From the cell containing the given text, extract its center point as (x, y) coordinate. 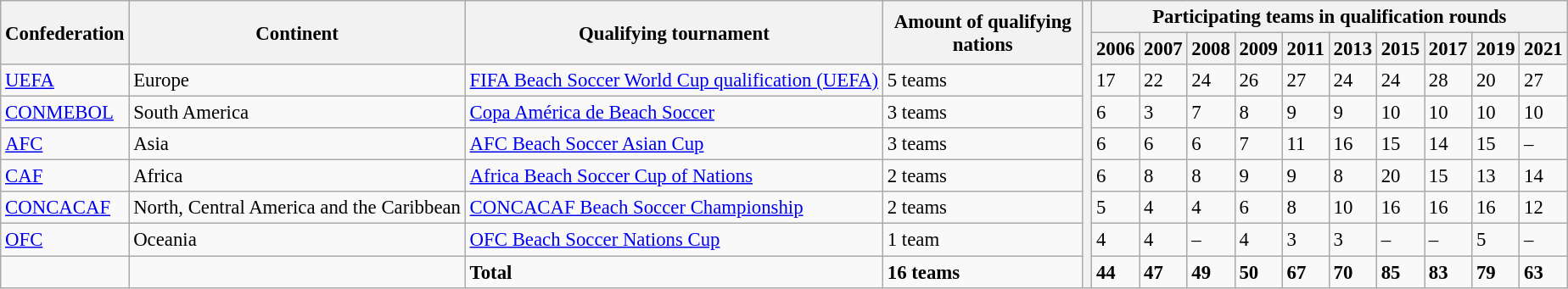
22 (1163, 81)
Africa Beach Soccer Cup of Nations (674, 176)
12 (1543, 208)
17 (1116, 81)
Amount of qualifying nations (983, 32)
83 (1448, 272)
49 (1211, 272)
Oceania (297, 240)
AFC (64, 144)
Continent (297, 32)
OFC Beach Soccer Nations Cup (674, 240)
5 teams (983, 81)
2017 (1448, 49)
85 (1400, 272)
Europe (297, 81)
70 (1352, 272)
2008 (1211, 49)
47 (1163, 272)
50 (1258, 272)
FIFA Beach Soccer World Cup qualification (UEFA) (674, 81)
16 teams (983, 272)
26 (1258, 81)
2007 (1163, 49)
South America (297, 113)
2013 (1352, 49)
Africa (297, 176)
13 (1496, 176)
28 (1448, 81)
Copa América de Beach Soccer (674, 113)
Participating teams in qualification rounds (1330, 17)
CONCACAF Beach Soccer Championship (674, 208)
44 (1116, 272)
2021 (1543, 49)
2019 (1496, 49)
79 (1496, 272)
2011 (1305, 49)
CAF (64, 176)
Confederation (64, 32)
2006 (1116, 49)
OFC (64, 240)
2009 (1258, 49)
1 team (983, 240)
North, Central America and the Caribbean (297, 208)
CONCACAF (64, 208)
2015 (1400, 49)
Total (674, 272)
Qualifying tournament (674, 32)
11 (1305, 144)
AFC Beach Soccer Asian Cup (674, 144)
67 (1305, 272)
UEFA (64, 81)
Asia (297, 144)
63 (1543, 272)
CONMEBOL (64, 113)
